Determine the [X, Y] coordinate at the center of the cell enclosing the given text.  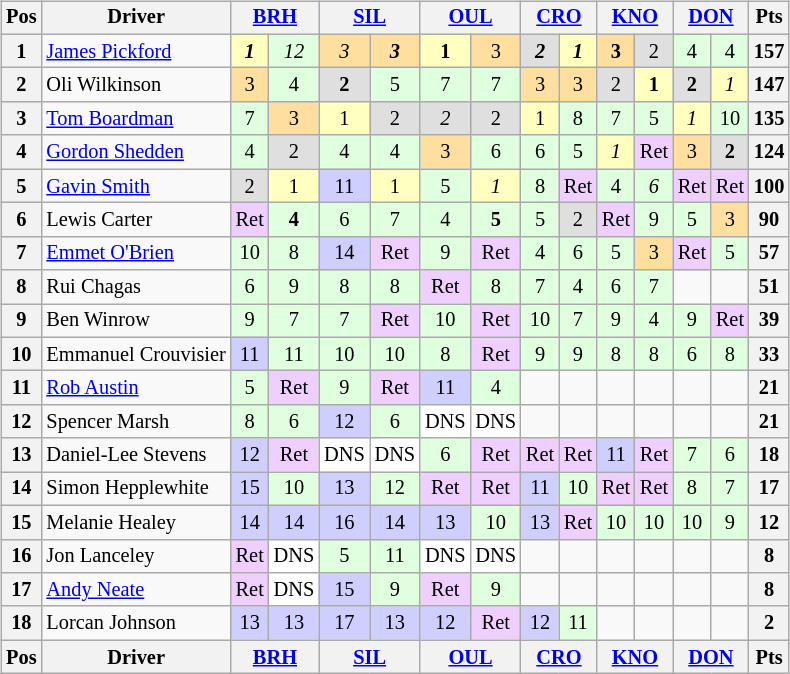
Gordon Shedden [136, 152]
51 [769, 287]
33 [769, 354]
147 [769, 85]
Spencer Marsh [136, 422]
57 [769, 253]
Simon Hepplewhite [136, 489]
Ben Winrow [136, 321]
Andy Neate [136, 590]
Gavin Smith [136, 186]
James Pickford [136, 51]
Oli Wilkinson [136, 85]
135 [769, 119]
Melanie Healey [136, 522]
Rob Austin [136, 388]
100 [769, 186]
Rui Chagas [136, 287]
Tom Boardman [136, 119]
Emmanuel Crouvisier [136, 354]
Lorcan Johnson [136, 623]
124 [769, 152]
90 [769, 220]
Lewis Carter [136, 220]
Emmet O'Brien [136, 253]
39 [769, 321]
Daniel-Lee Stevens [136, 455]
Jon Lanceley [136, 556]
157 [769, 51]
